Pinpoint the cell where the given text exists, returning its (x, y) midpoint coordinate. 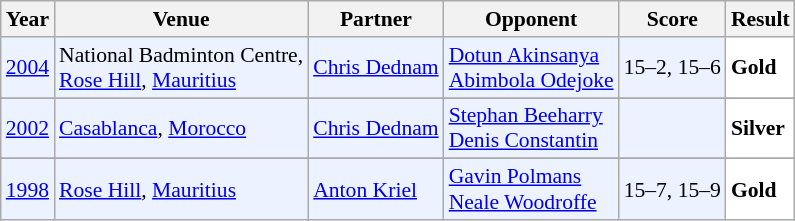
Anton Kriel (376, 190)
2004 (28, 68)
Year (28, 19)
2002 (28, 128)
Result (760, 19)
Rose Hill, Mauritius (181, 190)
Stephan Beeharry Denis Constantin (532, 128)
Casablanca, Morocco (181, 128)
Score (672, 19)
National Badminton Centre,Rose Hill, Mauritius (181, 68)
Opponent (532, 19)
15–7, 15–9 (672, 190)
Venue (181, 19)
1998 (28, 190)
Silver (760, 128)
Gavin Polmans Neale Woodroffe (532, 190)
Dotun Akinsanya Abimbola Odejoke (532, 68)
Partner (376, 19)
15–2, 15–6 (672, 68)
